Determine the [x, y] coordinate at the center of the cell enclosing the given text.  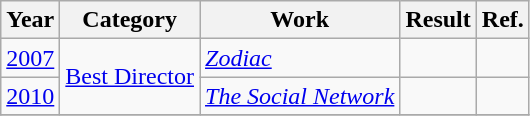
2007 [30, 58]
Zodiac [300, 58]
2010 [30, 96]
Ref. [502, 20]
Result [438, 20]
Best Director [130, 77]
Work [300, 20]
Category [130, 20]
Year [30, 20]
The Social Network [300, 96]
